Pinpoint the cell where the given text exists, returning its [X, Y] midpoint coordinate. 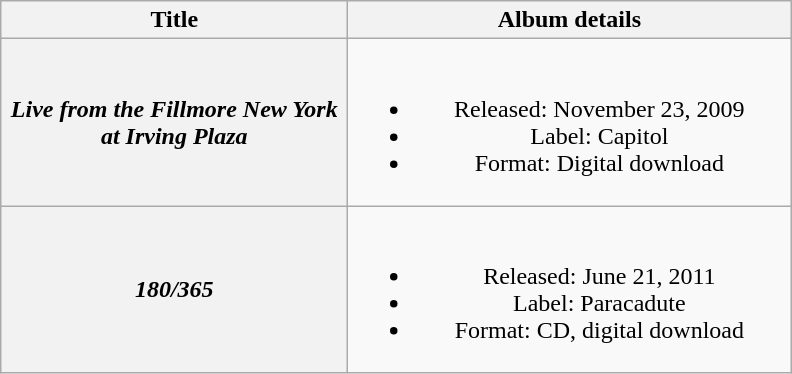
Released: June 21, 2011Label: ParacaduteFormat: CD, digital download [570, 290]
Album details [570, 20]
Title [174, 20]
Live from the Fillmore New York at Irving Plaza [174, 122]
Released: November 23, 2009Label: CapitolFormat: Digital download [570, 122]
180/365 [174, 290]
